Determine the (x, y) coordinate at the center of the cell enclosing the given text.  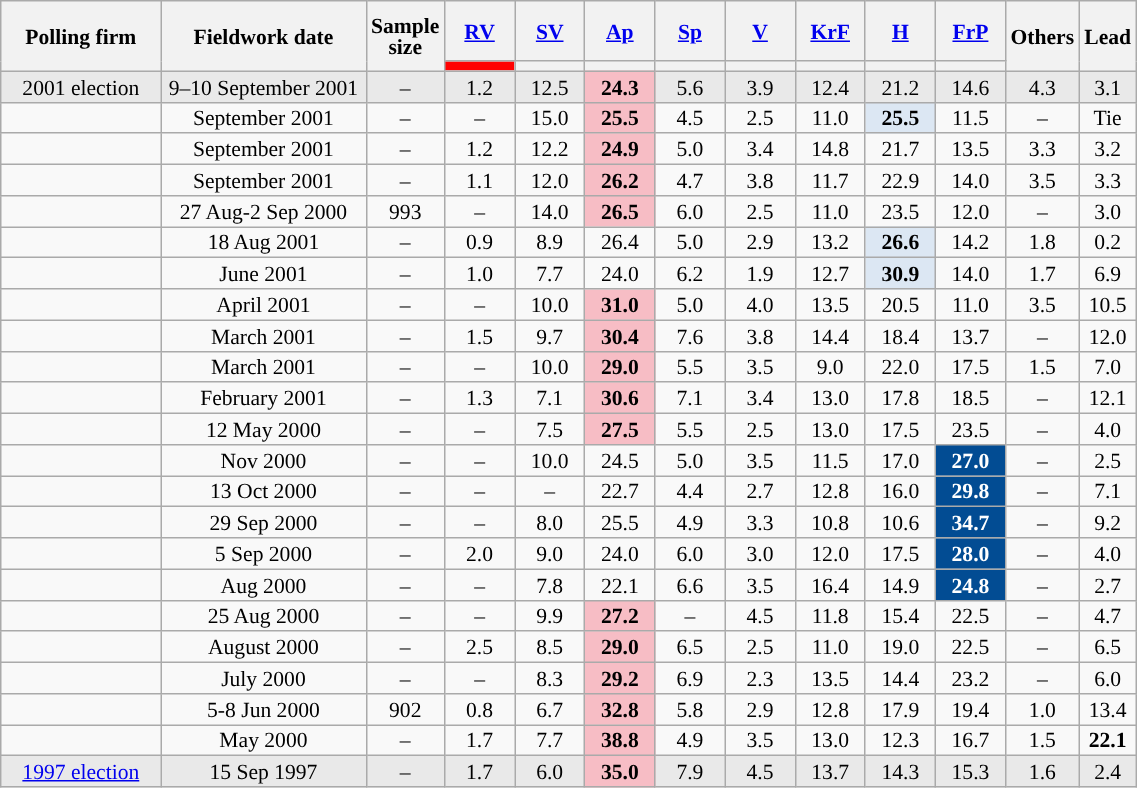
2001 election (81, 86)
14.2 (970, 242)
12.4 (830, 86)
13.2 (830, 242)
21.2 (900, 86)
August 2000 (264, 648)
Sp (690, 31)
February 2001 (264, 398)
12.1 (1108, 398)
6.7 (550, 710)
29.8 (970, 492)
14.9 (900, 584)
4.4 (690, 492)
14.3 (900, 772)
Nov 2000 (264, 460)
3.1 (1108, 86)
30.4 (620, 336)
27.0 (970, 460)
RV (479, 31)
10.8 (830, 522)
11.8 (830, 616)
18.5 (970, 398)
15.3 (970, 772)
16.0 (900, 492)
24.5 (620, 460)
9.7 (550, 336)
34.7 (970, 522)
1.8 (1042, 242)
18 Aug 2001 (264, 242)
5.8 (690, 710)
9–10 September 2001 (264, 86)
10.6 (900, 522)
35.0 (620, 772)
1.3 (479, 398)
902 (405, 710)
12.5 (550, 86)
20.5 (900, 304)
7.9 (690, 772)
31.0 (620, 304)
24.8 (970, 584)
3.2 (1108, 150)
4.3 (1042, 86)
H (900, 31)
38.8 (620, 740)
1.1 (479, 180)
17.9 (900, 710)
28.0 (970, 554)
26.6 (900, 242)
April 2001 (264, 304)
June 2001 (264, 274)
Ap (620, 31)
Samplesize (405, 36)
24.9 (620, 150)
12.3 (900, 740)
22.0 (900, 366)
5-8 Jun 2000 (264, 710)
14.6 (970, 86)
14.8 (830, 150)
May 2000 (264, 740)
5 Sep 2000 (264, 554)
32.8 (620, 710)
1.9 (760, 274)
16.4 (830, 584)
10.5 (1108, 304)
0.8 (479, 710)
11.7 (830, 180)
Lead (1108, 36)
24.3 (620, 86)
23.2 (970, 678)
0.2 (1108, 242)
993 (405, 212)
July 2000 (264, 678)
7.6 (690, 336)
19.4 (970, 710)
8.0 (550, 522)
8.3 (550, 678)
15 Sep 1997 (264, 772)
17.8 (900, 398)
7.0 (1108, 366)
Fieldwork date (264, 36)
8.9 (550, 242)
9.9 (550, 616)
7.5 (550, 430)
30.9 (900, 274)
29 Sep 2000 (264, 522)
Aug 2000 (264, 584)
15.0 (550, 118)
26.4 (620, 242)
13 Oct 2000 (264, 492)
0.9 (479, 242)
21.7 (900, 150)
30.6 (620, 398)
2.4 (1108, 772)
3.9 (760, 86)
2.0 (479, 554)
Tie (1108, 118)
Others (1042, 36)
18.4 (900, 336)
2.3 (760, 678)
KrF (830, 31)
16.7 (970, 740)
Polling firm (81, 36)
7.8 (550, 584)
8.5 (550, 648)
6.6 (690, 584)
27 Aug-2 Sep 2000 (264, 212)
12 May 2000 (264, 430)
27.2 (620, 616)
5.6 (690, 86)
22.7 (620, 492)
FrP (970, 31)
19.0 (900, 648)
1.6 (1042, 772)
29.2 (620, 678)
13.4 (1108, 710)
22.9 (900, 180)
V (760, 31)
17.0 (900, 460)
25 Aug 2000 (264, 616)
26.5 (620, 212)
6.2 (690, 274)
1997 election (81, 772)
9.2 (1108, 522)
27.5 (620, 430)
12.2 (550, 150)
15.4 (900, 616)
SV (550, 31)
12.7 (830, 274)
26.2 (620, 180)
